Capture the cell that displays the provided text and extract its (x, y) central coordinate. 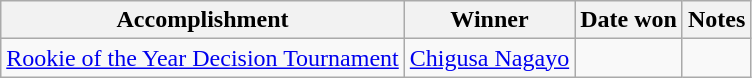
Date won (629, 20)
Rookie of the Year Decision Tournament (203, 58)
Notes (716, 20)
Winner (489, 20)
Accomplishment (203, 20)
Chigusa Nagayo (489, 58)
